Extract the (x, y) coordinate from the center of the cell holding the provided text.  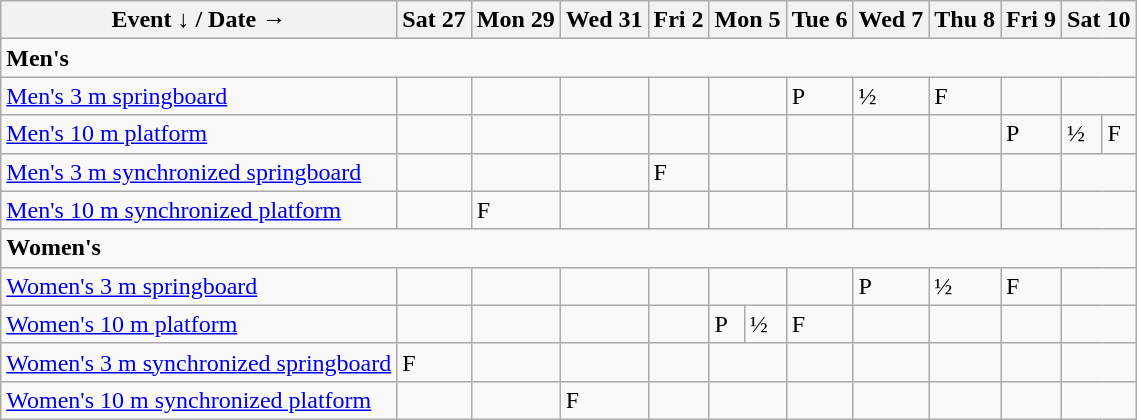
Mon 29 (516, 20)
Fri 2 (678, 20)
Wed 7 (891, 20)
Women's 3 m synchronized springboard (199, 362)
Men's 3 m springboard (199, 96)
Thu 8 (965, 20)
Sat 10 (1099, 20)
Women's 3 m springboard (199, 286)
Tue 6 (820, 20)
Mon 5 (748, 20)
Sat 27 (434, 20)
Women's (568, 248)
Women's 10 m synchronized platform (199, 400)
Men's 10 m platform (199, 134)
Men's (568, 58)
Wed 31 (604, 20)
Event ↓ / Date → (199, 20)
Fri 9 (1032, 20)
Men's 3 m synchronized springboard (199, 172)
Women's 10 m platform (199, 324)
Men's 10 m synchronized platform (199, 210)
